Locate the cell with the specified text and output its (X, Y) center coordinate. 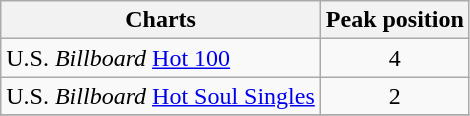
U.S. Billboard Hot 100 (161, 58)
Charts (161, 20)
4 (394, 58)
U.S. Billboard Hot Soul Singles (161, 96)
Peak position (394, 20)
2 (394, 96)
